Return the (x, y) coordinate for the center point of the cell that contains the specified text.  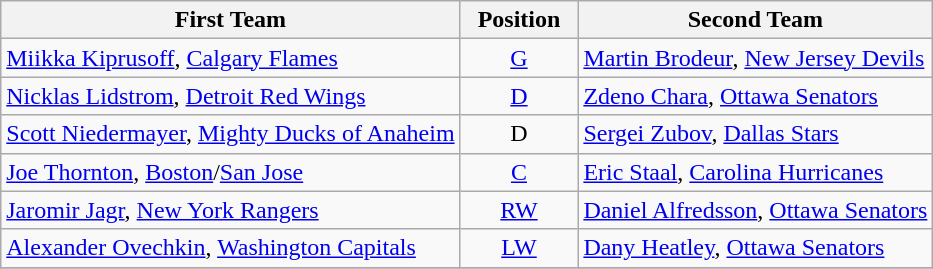
G (519, 58)
C (519, 172)
LW (519, 248)
Nicklas Lidstrom, Detroit Red Wings (230, 96)
Sergei Zubov, Dallas Stars (756, 134)
Miikka Kiprusoff, Calgary Flames (230, 58)
Daniel Alfredsson, Ottawa Senators (756, 210)
Martin Brodeur, New Jersey Devils (756, 58)
Jaromir Jagr, New York Rangers (230, 210)
RW (519, 210)
Dany Heatley, Ottawa Senators (756, 248)
Second Team (756, 20)
Scott Niedermayer, Mighty Ducks of Anaheim (230, 134)
Zdeno Chara, Ottawa Senators (756, 96)
Eric Staal, Carolina Hurricanes (756, 172)
First Team (230, 20)
Position (519, 20)
Alexander Ovechkin, Washington Capitals (230, 248)
Joe Thornton, Boston/San Jose (230, 172)
